Detect which cell encompasses the target text, then output its (X, Y) center coordinate. 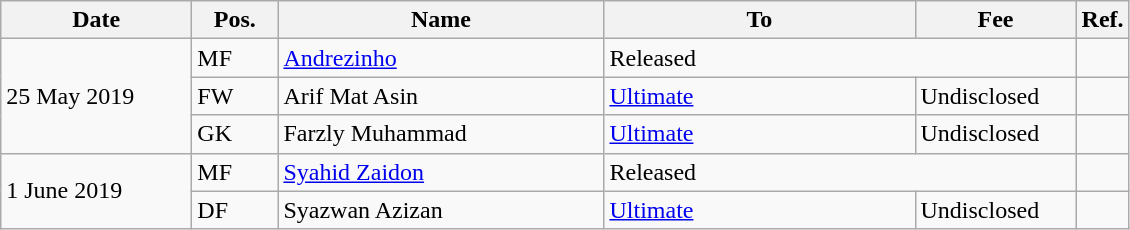
Syazwan Azizan (441, 210)
Fee (996, 20)
Date (96, 20)
25 May 2019 (96, 96)
1 June 2019 (96, 191)
Pos. (235, 20)
To (760, 20)
Syahid Zaidon (441, 172)
Andrezinho (441, 58)
DF (235, 210)
Arif Mat Asin (441, 96)
FW (235, 96)
GK (235, 134)
Ref. (1102, 20)
Farzly Muhammad (441, 134)
Name (441, 20)
